Extract the [X, Y] coordinate from the center of the cell holding the provided text.  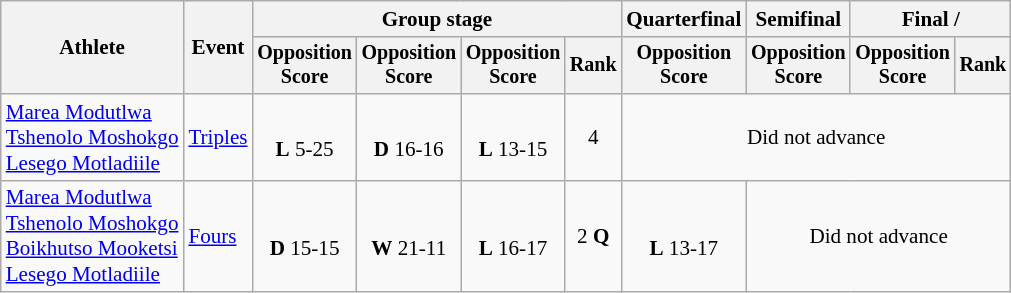
2 Q [593, 236]
4 [593, 137]
D 15-15 [304, 236]
Event [218, 48]
Marea ModutlwaTshenolo MoshokgoLesego Motladiile [92, 137]
D 16-16 [409, 137]
L 13-15 [513, 137]
Semifinal [798, 18]
Group stage [436, 18]
Athlete [92, 48]
Fours [218, 236]
W 21-11 [409, 236]
Triples [218, 137]
L 16-17 [513, 236]
Final / [930, 18]
L 5-25 [304, 137]
Marea ModutlwaTshenolo MoshokgoBoikhutso MooketsiLesego Motladiile [92, 236]
Quarterfinal [684, 18]
L 13-17 [684, 236]
